Find where the given text appears and provide that cell's center as (X, Y) coordinate. 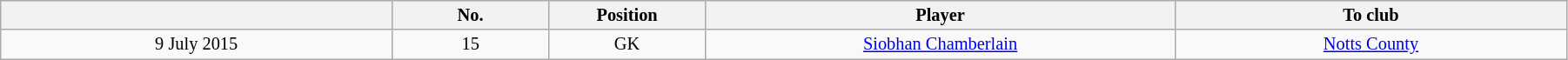
GK (627, 44)
9 July 2015 (197, 44)
Notts County (1371, 44)
No. (471, 15)
Player (941, 15)
Siobhan Chamberlain (941, 44)
15 (471, 44)
Position (627, 15)
To club (1371, 15)
